Capture the cell that displays the provided text and extract its (x, y) central coordinate. 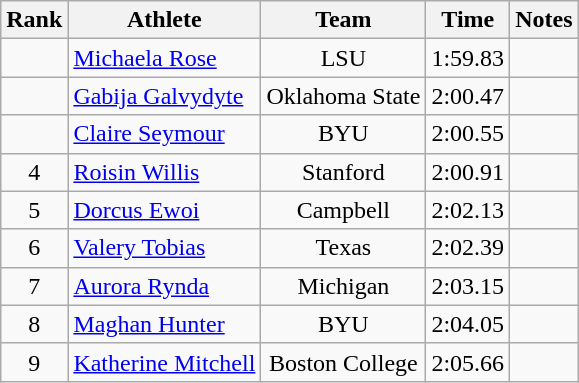
Dorcus Ewoi (164, 210)
Notes (544, 20)
Oklahoma State (344, 96)
Stanford (344, 172)
8 (34, 324)
Team (344, 20)
2:00.55 (468, 134)
6 (34, 248)
2:03.15 (468, 286)
2:02.39 (468, 248)
Athlete (164, 20)
2:00.91 (468, 172)
2:00.47 (468, 96)
2:02.13 (468, 210)
Claire Seymour (164, 134)
Boston College (344, 362)
Katherine Mitchell (164, 362)
7 (34, 286)
Rank (34, 20)
LSU (344, 58)
Time (468, 20)
Michigan (344, 286)
1:59.83 (468, 58)
Michaela Rose (164, 58)
Aurora Rynda (164, 286)
2:05.66 (468, 362)
9 (34, 362)
2:04.05 (468, 324)
Gabija Galvydyte (164, 96)
Maghan Hunter (164, 324)
5 (34, 210)
Texas (344, 248)
Campbell (344, 210)
Roisin Willis (164, 172)
4 (34, 172)
Valery Tobias (164, 248)
